Identify which cell holds the provided text, then report its [x, y] central coordinate. 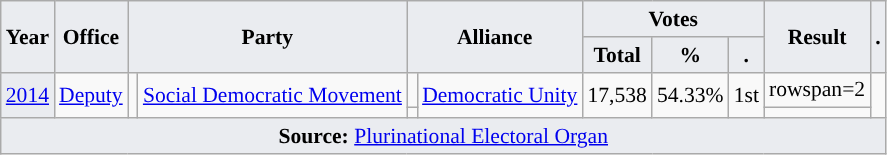
% [690, 55]
Party [268, 36]
Alliance [495, 36]
1st [746, 95]
54.33% [690, 95]
Deputy [91, 95]
Office [91, 36]
2014 [28, 95]
Total [616, 55]
Result [817, 36]
Votes [673, 19]
17,538 [616, 95]
Source: Plurinational Electoral Organ [444, 136]
Democratic Unity [500, 95]
Social Democratic Movement [272, 95]
rowspan=2 [817, 90]
Year [28, 36]
